Pinpoint the cell where the given text exists, returning its (x, y) midpoint coordinate. 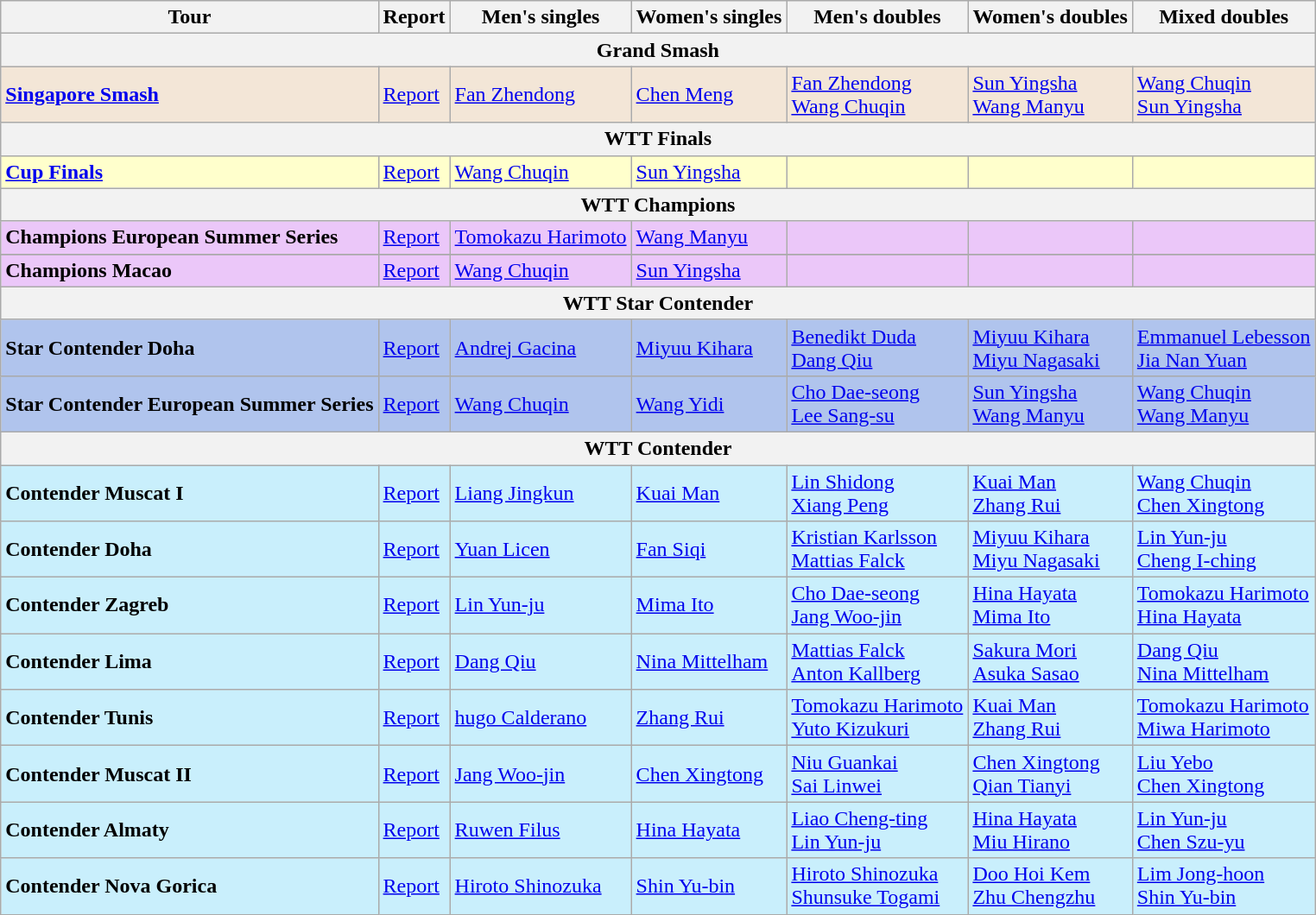
Contender Almaty (190, 830)
Wang Chuqin Chen Xingtong (1224, 492)
Yuan Licen (541, 549)
Hiroto Shinozuka Shunsuke Togami (877, 886)
Men's doubles (877, 17)
Kuai Man (709, 492)
Tour (190, 17)
Tomokazu Harimoto Miwa Harimoto (1224, 718)
Dang Qiu Nina Mittelham (1224, 661)
Grand Smash (658, 50)
Contender Nova Gorica (190, 886)
Cho Dae-seong Lee Sang-su (877, 404)
Wang Yidi (709, 404)
Contender Muscat I (190, 492)
Tomokazu Harimoto (541, 237)
Star Contender Doha (190, 347)
Champions Macao (190, 270)
Mixed doubles (1224, 17)
Wang Chuqin Wang Manyu (1224, 404)
Wang Chuqin Sun Yingsha (1224, 95)
Emmanuel Lebesson Jia Nan Yuan (1224, 347)
Hiroto Shinozuka (541, 886)
Contender Zagreb (190, 606)
Cup Finals (190, 172)
Liao Cheng-ting Lin Yun-ju (877, 830)
Liang Jingkun (541, 492)
Women's doubles (1050, 17)
Star Contender European Summer Series (190, 404)
Hina Hayata Mima Ito (1050, 606)
Doo Hoi Kem Zhu Chengzhu (1050, 886)
Tomokazu Harimoto Hina Hayata (1224, 606)
Andrej Gacina (541, 347)
Lin Yun-ju (541, 606)
Fan Zhendong (541, 95)
Chen Meng (709, 95)
Women's singles (709, 17)
Chen Xingtong (709, 773)
Kristian Karlsson Mattias Falck (877, 549)
Mattias Falck Anton Kallberg (877, 661)
Lin Shidong Xiang Peng (877, 492)
Lin Yun-ju Cheng I-ching (1224, 549)
Hina Hayata Miu Hirano (1050, 830)
Nina Mittelham (709, 661)
Fan Siqi (709, 549)
Cho Dae-seong Jang Woo-jin (877, 606)
Champions European Summer Series (190, 237)
Hina Hayata (709, 830)
Men's singles (541, 17)
Zhang Rui (709, 718)
Tomokazu Harimoto Yuto Kizukuri (877, 718)
WTT Contender (658, 448)
Contender Muscat II (190, 773)
Ruwen Filus (541, 830)
Niu Guankai Sai Linwei (877, 773)
Singapore Smash (190, 95)
Liu Yebo Chen Xingtong (1224, 773)
Shin Yu-bin (709, 886)
Mima Ito (709, 606)
hugo Calderano (541, 718)
WTT Finals (658, 139)
Contender Lima (190, 661)
Miyuu Kihara (709, 347)
Fan Zhendong Wang Chuqin (877, 95)
Lin Yun-ju Chen Szu-yu (1224, 830)
Chen Xingtong Qian Tianyi (1050, 773)
Lim Jong-hoon Shin Yu-bin (1224, 886)
Contender Tunis (190, 718)
Sakura Mori Asuka Sasao (1050, 661)
Dang Qiu (541, 661)
Wang Manyu (709, 237)
WTT Champions (658, 205)
Contender Doha (190, 549)
Benedikt Duda Dang Qiu (877, 347)
Jang Woo-jin (541, 773)
WTT Star Contender (658, 303)
